Determine the (x, y) coordinate at the center of the cell enclosing the given text.  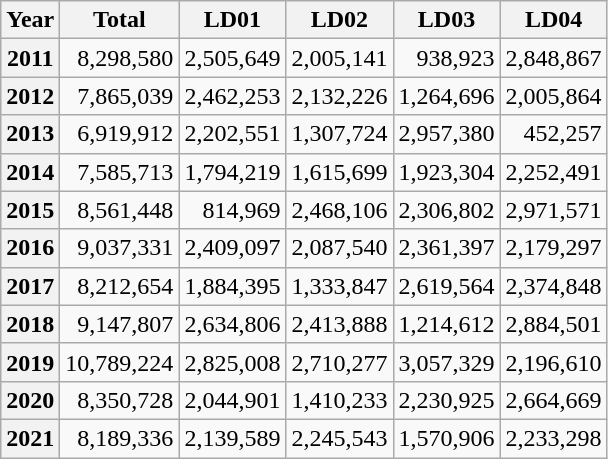
Total (120, 20)
1,615,699 (340, 172)
1,264,696 (446, 96)
2013 (30, 134)
2,957,380 (446, 134)
2,468,106 (340, 210)
2,230,925 (446, 400)
1,794,219 (232, 172)
2,233,298 (554, 438)
7,865,039 (120, 96)
1,410,233 (340, 400)
2,462,253 (232, 96)
2,505,649 (232, 58)
8,298,580 (120, 58)
2,884,501 (554, 324)
2,374,848 (554, 286)
1,570,906 (446, 438)
8,189,336 (120, 438)
2011 (30, 58)
8,350,728 (120, 400)
2,202,551 (232, 134)
2,634,806 (232, 324)
8,212,654 (120, 286)
2015 (30, 210)
1,884,395 (232, 286)
2,619,564 (446, 286)
3,057,329 (446, 362)
8,561,448 (120, 210)
2,179,297 (554, 248)
2,413,888 (340, 324)
1,923,304 (446, 172)
Year (30, 20)
2,409,097 (232, 248)
2,132,226 (340, 96)
10,789,224 (120, 362)
2021 (30, 438)
1,307,724 (340, 134)
2,664,669 (554, 400)
2,848,867 (554, 58)
2,710,277 (340, 362)
LD03 (446, 20)
2,825,008 (232, 362)
2020 (30, 400)
2,087,540 (340, 248)
2,005,864 (554, 96)
452,257 (554, 134)
2014 (30, 172)
2016 (30, 248)
2,306,802 (446, 210)
2019 (30, 362)
2,139,589 (232, 438)
2,005,141 (340, 58)
2,252,491 (554, 172)
LD04 (554, 20)
9,037,331 (120, 248)
938,923 (446, 58)
2,044,901 (232, 400)
2,245,543 (340, 438)
2018 (30, 324)
6,919,912 (120, 134)
1,214,612 (446, 324)
2012 (30, 96)
2,196,610 (554, 362)
LD01 (232, 20)
LD02 (340, 20)
1,333,847 (340, 286)
7,585,713 (120, 172)
2,361,397 (446, 248)
2017 (30, 286)
814,969 (232, 210)
9,147,807 (120, 324)
2,971,571 (554, 210)
